Identify which cell holds the provided text, then report its (X, Y) central coordinate. 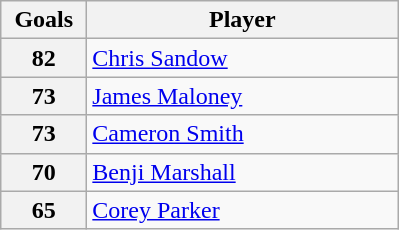
82 (44, 58)
Benji Marshall (242, 172)
James Maloney (242, 96)
Player (242, 20)
Corey Parker (242, 210)
70 (44, 172)
Goals (44, 20)
65 (44, 210)
Chris Sandow (242, 58)
Cameron Smith (242, 134)
